Search for the cell housing the specified text and yield its (x, y) center coordinate. 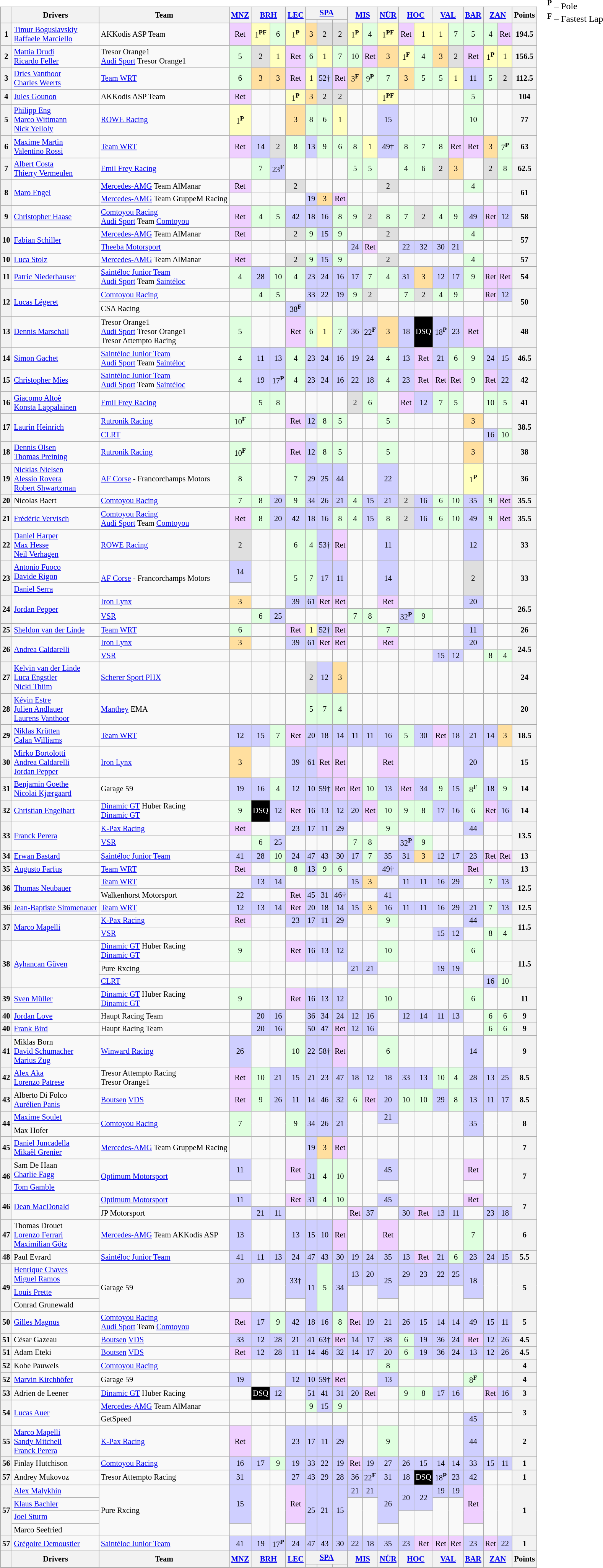
Alex Aka Lorenzo Patrese (55, 1078)
Christopher Mies (55, 380)
JP Motorsport (164, 1213)
1F (406, 57)
3F (355, 78)
Max Hofer (55, 1130)
Sam De Haan Charlie Fagg (55, 1170)
Grégoire Demoustier (55, 1544)
58 (525, 217)
Tom Gamble (55, 1187)
7P (505, 147)
Finlay Hutchison (55, 1464)
112.5 (525, 78)
Scherer Sport PHX (164, 678)
46† (340, 895)
Ayhancan Güven (55, 964)
26.5 (525, 610)
56 (6, 1464)
Frédéric Vervisch (55, 518)
Nicolas Baert (55, 501)
Conrad Grunewald (55, 1305)
9P (370, 78)
58† (325, 1051)
Theeba Motorsport (164, 247)
Erwan Bastard (55, 856)
62.5 (525, 169)
Benjamin Goethe Nicolai Kjærgaard (55, 789)
55 (6, 1441)
Andrea Caldarelli (55, 649)
Simon Gachet (55, 359)
Winward Racing (164, 1051)
Marco Mapelli (55, 927)
Maxime Soulet (55, 1118)
Maro Engel (55, 193)
Thomas Neubauer (55, 888)
Jules Gounon (55, 97)
Franck Perera (55, 836)
77 (525, 120)
Lucas Auer (55, 1413)
Adam Eteki (55, 1353)
Marvin Kirchhöfer (55, 1380)
Timur Boguslavskiy Raffaele Marciello (55, 34)
Lucas Légeret (55, 302)
13.5 (525, 836)
Louis Prette (55, 1292)
Thomas Drouet Lorenzo Ferrari Maximilian Götz (55, 1235)
Christopher Haase (55, 217)
104 (525, 97)
Tresor Orange1 Audi Sport Tresor Orange1 Tresor Attempto Racing (164, 332)
Marco Seefried (55, 1530)
Mattia Drudi Ricardo Feller (55, 57)
Henrique Chaves Miguel Ramos (55, 1275)
Fabian Schiller (55, 240)
63† (325, 1340)
33† (296, 1281)
Patric Niederhauser (55, 277)
CSA Racing (164, 308)
Sven Müller (55, 999)
Joel Sturm (55, 1517)
Niklas Krütten Calan Williams (55, 736)
Miklas Born David Schumacher Marius Zug (55, 1051)
Alberto Di Folco Aurélien Panis (55, 1100)
Andrey Mukovoz (55, 1477)
5.5 (525, 1257)
23F (278, 169)
Christian Engelhart (55, 811)
Maxime Martin Valentino Rossi (55, 147)
Dries Vanthoor Charles Weerts (55, 78)
Antonio Fuoco Davide Rigon (55, 572)
Klaus Bachler (55, 1504)
Alex Malykhin (55, 1491)
Daniel Harper Max Hesse Neil Verhagen (55, 545)
Dean MacDonald (55, 1207)
Sheldon van der Linde (55, 630)
Jordan Love (55, 1016)
Dennis Marschall (55, 332)
Marco Mapelli Sandy Mitchell Franck Perera (55, 1441)
53 (6, 1394)
194.5 (525, 34)
63 (525, 147)
Kévin Estre Julien Andlauer Laurens Vanthoor (55, 709)
Luca Stolz (55, 260)
Frank Bird (55, 1029)
Tresor Attempto Racing (164, 1477)
Giacomo Altoè Konsta Lappalainen (55, 403)
24.5 (525, 649)
18.5 (525, 736)
Laurin Heinrich (55, 428)
Manthey EMA (164, 709)
Walkenhorst Motorsport (164, 895)
Kobe Pauwels (55, 1366)
Albert Costa Thierry Vermeulen (55, 169)
Daniel Serra (55, 589)
César Gazeau (55, 1340)
Augusto Farfus (55, 869)
Dennis Olsen Thomas Preining (55, 452)
Nicklas Nielsen Alessio Rovera Robert Shwartzman (55, 479)
Mercedes-AMG Team AKKodis ASP (164, 1235)
53† (325, 545)
38.5 (525, 428)
Tresor Attempto Racing Tresor Orange1 (164, 1078)
46.5 (525, 359)
Philipp Eng Marco Wittmann Nick Yelloly (55, 120)
156.5 (525, 57)
Jean-Baptiste Simmenauer (55, 908)
Paul Evrard (55, 1257)
Dinamic GT Huber Racing (164, 1394)
Gilles Magnus (55, 1322)
Kelvin van der Linde Luca Engstler Nicki Thiim (55, 678)
Jordan Pepper (55, 610)
Adrien de Leener (55, 1394)
Daniel Juncadella Mikaël Grenier (55, 1148)
Mirko Bortolotti Andrea Caldarelli Jordan Pepper (55, 762)
38F (296, 308)
GetSpeed (164, 1419)
Tresor Orange1 Audi Sport Tresor Orange1 (164, 57)
